Output the [x, y] coordinate of the center of the cell containing the given text.  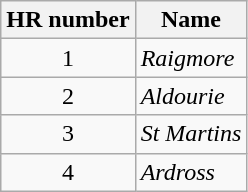
3 [68, 134]
2 [68, 96]
Aldourie [191, 96]
St Martins [191, 134]
1 [68, 58]
HR number [68, 20]
Raigmore [191, 58]
4 [68, 172]
Ardross [191, 172]
Name [191, 20]
